Output the [X, Y] coordinate of the center of the cell containing the given text.  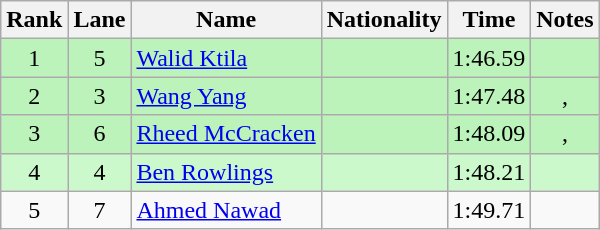
1 [34, 58]
Rank [34, 20]
Walid Ktila [226, 58]
Time [489, 20]
Lane [100, 20]
Nationality [384, 20]
2 [34, 96]
Name [226, 20]
Ahmed Nawad [226, 210]
Wang Yang [226, 96]
1:49.71 [489, 210]
1:47.48 [489, 96]
1:46.59 [489, 58]
7 [100, 210]
Notes [565, 20]
1:48.21 [489, 172]
Ben Rowlings [226, 172]
6 [100, 134]
1:48.09 [489, 134]
Rheed McCracken [226, 134]
